Pinpoint the cell where the given text exists, returning its (X, Y) midpoint coordinate. 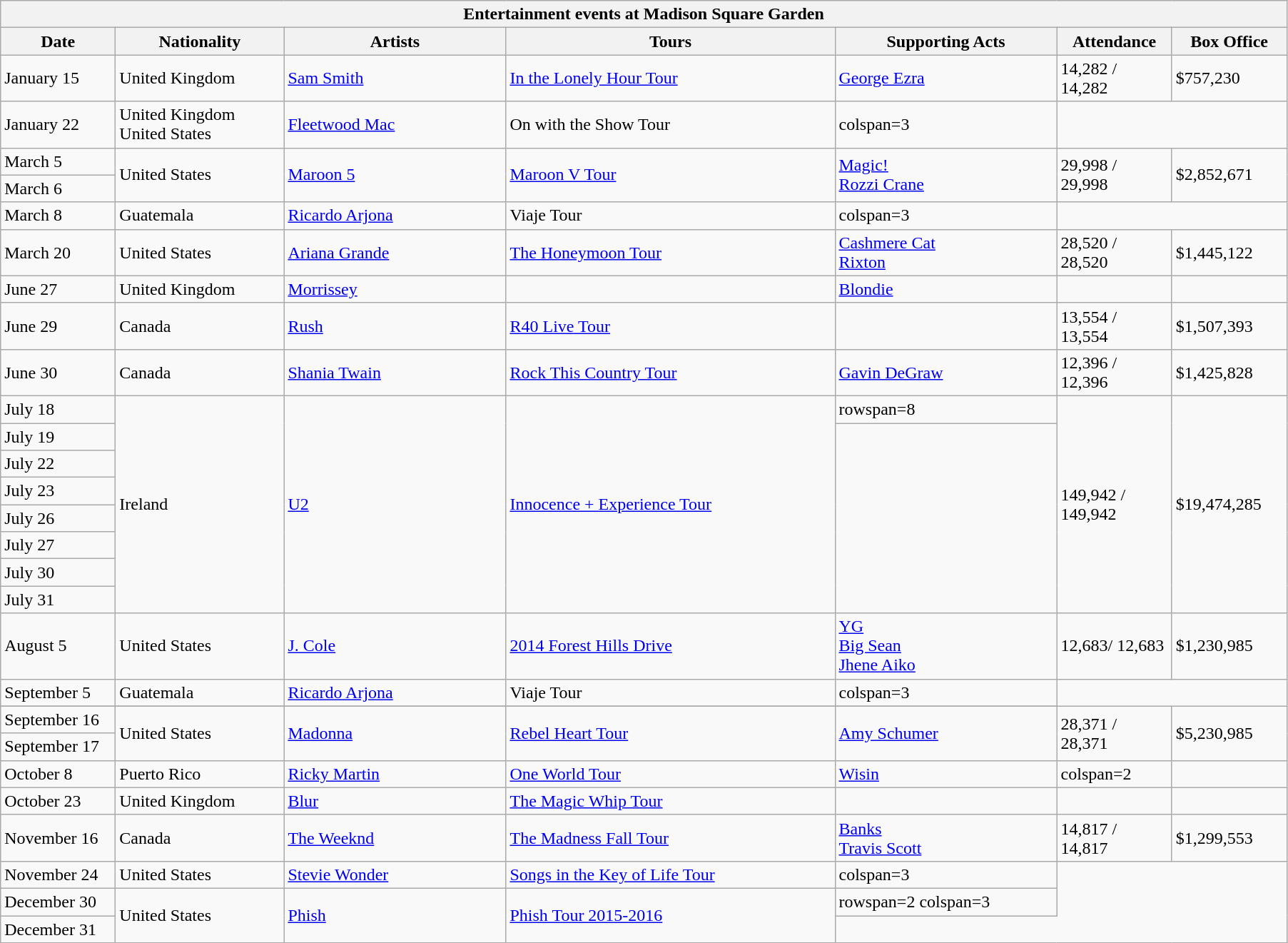
14,817 / 14,817 (1115, 838)
The Honeymoon Tour (671, 253)
14,282 / 14,282 (1115, 79)
Songs in the Key of Life Tour (671, 874)
Morrissey (395, 289)
Attendance (1115, 41)
One World Tour (671, 774)
J. Cole (395, 646)
Wisin (946, 774)
$1,507,393 (1229, 326)
YGBig SeanJhene Aiko (946, 646)
rowspan=2 colspan=3 (946, 902)
$1,445,122 (1229, 253)
Entertainment events at Madison Square Garden (644, 14)
November 16 (59, 838)
July 22 (59, 464)
Artists (395, 41)
Madonna (395, 733)
28,371 / 28,371 (1115, 733)
Cashmere CatRixton (946, 253)
Phish (395, 915)
Ireland (200, 504)
March 8 (59, 216)
$5,230,985 (1229, 733)
On with the Show Tour (671, 124)
Shania Twain (395, 373)
Magic!Rozzi Crane (946, 175)
July 30 (59, 573)
Amy Schumer (946, 733)
Gavin DeGraw (946, 373)
March 5 (59, 161)
June 27 (59, 289)
December 31 (59, 929)
July 27 (59, 545)
United KingdomUnited States (200, 124)
Phish Tour 2015-2016 (671, 915)
R40 Live Tour (671, 326)
149,942 / 149,942 (1115, 504)
Ricky Martin (395, 774)
The Magic Whip Tour (671, 801)
October 8 (59, 774)
July 19 (59, 436)
In the Lonely Hour Tour (671, 79)
2014 Forest Hills Drive (671, 646)
29,998 / 29,998 (1115, 175)
The Madness Fall Tour (671, 838)
Supporting Acts (946, 41)
Rebel Heart Tour (671, 733)
The Weeknd (395, 838)
March 20 (59, 253)
June 29 (59, 326)
March 6 (59, 188)
September 17 (59, 747)
12,683/ 12,683 (1115, 646)
January 22 (59, 124)
Blondie (946, 289)
Tours (671, 41)
Date (59, 41)
$1,230,985 (1229, 646)
July 31 (59, 600)
Puerto Rico (200, 774)
Ariana Grande (395, 253)
Nationality (200, 41)
Box Office (1229, 41)
BanksTravis Scott (946, 838)
colspan=2 (1115, 774)
Maroon 5 (395, 175)
28,520 / 28,520 (1115, 253)
Maroon V Tour (671, 175)
Rush (395, 326)
13,554 / 13,554 (1115, 326)
August 5 (59, 646)
Blur (395, 801)
Stevie Wonder (395, 874)
July 26 (59, 518)
rowspan=8 (946, 409)
$1,425,828 (1229, 373)
$19,474,285 (1229, 504)
July 23 (59, 491)
12,396 / 12,396 (1115, 373)
$757,230 (1229, 79)
June 30 (59, 373)
Fleetwood Mac (395, 124)
December 30 (59, 902)
July 18 (59, 409)
George Ezra (946, 79)
Sam Smith (395, 79)
Innocence + Experience Tour (671, 504)
September 16 (59, 720)
Rock This Country Tour (671, 373)
October 23 (59, 801)
November 24 (59, 874)
January 15 (59, 79)
September 5 (59, 692)
$1,299,553 (1229, 838)
U2 (395, 504)
$2,852,671 (1229, 175)
